Return (X, Y) of the center of cell containing provided text 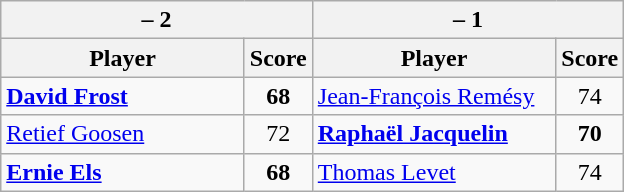
Jean-François Remésy (434, 96)
– 2 (157, 20)
Thomas Levet (434, 172)
David Frost (123, 96)
Ernie Els (123, 172)
Raphaël Jacquelin (434, 134)
– 1 (468, 20)
Retief Goosen (123, 134)
72 (278, 134)
70 (590, 134)
